For the text-containing cell, return its midpoint in [x, y] coordinate format. 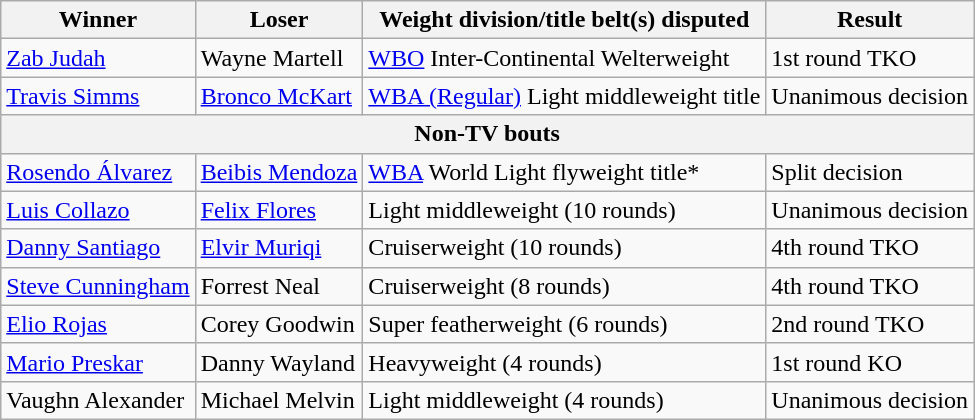
Cruiserweight (8 rounds) [564, 286]
Heavyweight (4 rounds) [564, 362]
Danny Wayland [279, 362]
Felix Flores [279, 210]
1st round TKO [870, 58]
Split decision [870, 172]
1st round KO [870, 362]
Zab Judah [98, 58]
Non-TV bouts [488, 134]
Luis Collazo [98, 210]
Light middleweight (4 rounds) [564, 400]
Light middleweight (10 rounds) [564, 210]
Super featherweight (6 rounds) [564, 324]
Winner [98, 20]
Forrest Neal [279, 286]
Vaughn Alexander [98, 400]
Cruiserweight (10 rounds) [564, 248]
Elio Rojas [98, 324]
Bronco McKart [279, 96]
Elvir Muriqi [279, 248]
Wayne Martell [279, 58]
Mario Preskar [98, 362]
Rosendo Álvarez [98, 172]
Beibis Mendoza [279, 172]
Corey Goodwin [279, 324]
Travis Simms [98, 96]
WBA (Regular) Light middleweight title [564, 96]
Result [870, 20]
Loser [279, 20]
Steve Cunningham [98, 286]
WBO Inter-Continental Welterweight [564, 58]
WBA World Light flyweight title* [564, 172]
Danny Santiago [98, 248]
Weight division/title belt(s) disputed [564, 20]
Michael Melvin [279, 400]
2nd round TKO [870, 324]
